Return the [x, y] coordinate for the center point of the cell that contains the specified text.  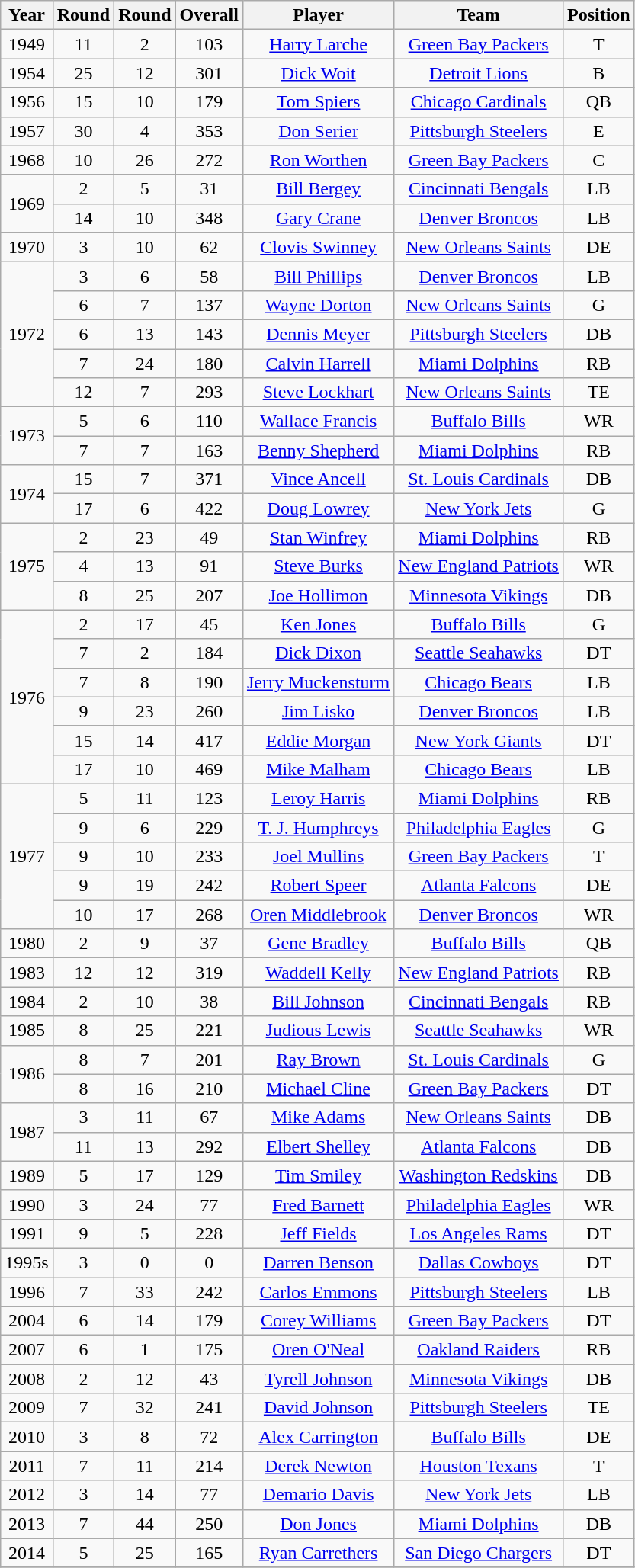
129 [209, 1175]
Tyrell Johnson [318, 1379]
72 [209, 1437]
Ryan Carrethers [318, 1553]
163 [209, 451]
David Johnson [318, 1408]
143 [209, 334]
26 [145, 160]
Detroit Lions [479, 73]
2011 [27, 1466]
1985 [27, 1031]
Corey Williams [318, 1321]
Darren Benson [318, 1262]
228 [209, 1233]
2007 [27, 1350]
1976 [27, 697]
137 [209, 305]
38 [209, 1002]
E [598, 131]
58 [209, 276]
1986 [27, 1074]
241 [209, 1408]
1995s [27, 1262]
Ron Worthen [318, 160]
Steve Burks [318, 566]
1954 [27, 73]
2014 [27, 1553]
Bill Bergey [318, 189]
1970 [27, 247]
Gene Bradley [318, 944]
Elbert Shelley [318, 1146]
221 [209, 1031]
Dick Dixon [318, 653]
2009 [27, 1408]
43 [209, 1379]
Ray Brown [318, 1060]
1990 [27, 1204]
49 [209, 537]
1977 [27, 856]
Tom Spiers [318, 102]
2013 [27, 1524]
272 [209, 160]
103 [209, 44]
C [598, 160]
1983 [27, 973]
Jim Lisko [318, 711]
1980 [27, 944]
180 [209, 364]
Oren O'Neal [318, 1350]
Tim Smiley [318, 1175]
Jeff Fields [318, 1233]
233 [209, 857]
44 [145, 1524]
1957 [27, 131]
1972 [27, 334]
30 [83, 131]
Steve Lockhart [318, 393]
Don Serier [318, 131]
1974 [27, 494]
Clovis Swinney [318, 247]
37 [209, 944]
1989 [27, 1175]
1973 [27, 436]
Oakland Raiders [479, 1350]
1949 [27, 44]
Stan Winfrey [318, 537]
Don Jones [318, 1524]
Demario Davis [318, 1495]
165 [209, 1553]
Dallas Cowboys [479, 1262]
201 [209, 1060]
2010 [27, 1437]
Player [318, 15]
348 [209, 218]
Houston Texans [479, 1466]
Michael Cline [318, 1089]
Ken Jones [318, 624]
268 [209, 915]
175 [209, 1350]
110 [209, 422]
Vince Ancell [318, 479]
16 [145, 1089]
371 [209, 479]
T. J. Humphreys [318, 827]
Oren Middlebrook [318, 915]
Benny Shepherd [318, 451]
31 [209, 189]
1969 [27, 204]
1968 [27, 160]
Bill Phillips [318, 276]
Los Angeles Rams [479, 1233]
2012 [27, 1495]
1975 [27, 566]
184 [209, 653]
19 [145, 886]
B [598, 73]
2004 [27, 1321]
32 [145, 1408]
Mike Malham [318, 769]
1996 [27, 1292]
Wayne Dorton [318, 305]
San Diego Chargers [479, 1553]
422 [209, 508]
Joel Mullins [318, 857]
417 [209, 740]
353 [209, 131]
Dennis Meyer [318, 334]
229 [209, 827]
Washington Redskins [479, 1175]
Waddell Kelly [318, 973]
469 [209, 769]
New York Giants [479, 740]
319 [209, 973]
Overall [209, 15]
214 [209, 1466]
Judious Lewis [318, 1031]
Doug Lowrey [318, 508]
67 [209, 1117]
Robert Speer [318, 886]
Dick Woit [318, 73]
Gary Crane [318, 218]
1984 [27, 1002]
Eddie Morgan [318, 740]
Leroy Harris [318, 798]
260 [209, 711]
293 [209, 393]
Fred Barnett [318, 1204]
Alex Carrington [318, 1437]
Calvin Harrell [318, 364]
Team [479, 15]
1 [145, 1350]
1956 [27, 102]
Wallace Francis [318, 422]
Chicago Cardinals [479, 102]
2008 [27, 1379]
210 [209, 1089]
Mike Adams [318, 1117]
250 [209, 1524]
Joe Hollimon [318, 595]
Position [598, 15]
Year [27, 15]
207 [209, 595]
Bill Johnson [318, 1002]
33 [145, 1292]
1991 [27, 1233]
1987 [27, 1132]
Harry Larche [318, 44]
Jerry Muckensturm [318, 682]
Carlos Emmons [318, 1292]
62 [209, 247]
123 [209, 798]
292 [209, 1146]
190 [209, 682]
Derek Newton [318, 1466]
301 [209, 73]
45 [209, 624]
91 [209, 566]
